Scan for the cell matching the given text and deliver its (x, y) coordinate at center. 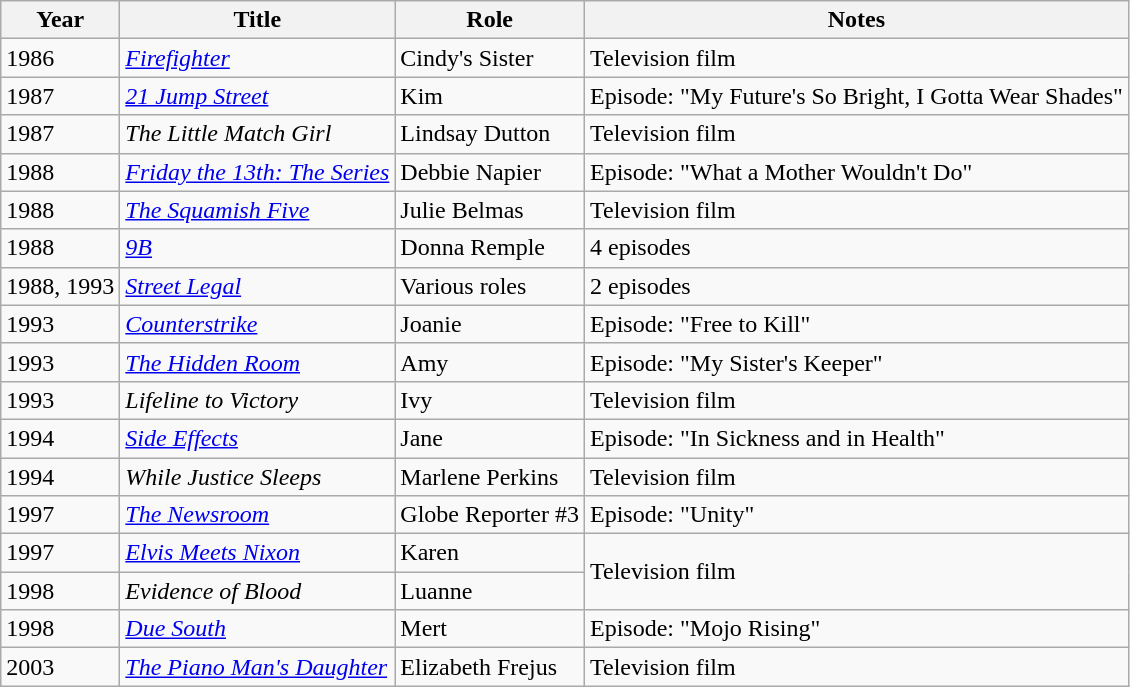
1988, 1993 (60, 286)
Episode: "In Sickness and in Health" (857, 438)
Episode: "My Sister's Keeper" (857, 362)
Globe Reporter #3 (490, 515)
Elvis Meets Nixon (258, 553)
Lifeline to Victory (258, 400)
Episode: "Unity" (857, 515)
2 episodes (857, 286)
1986 (60, 58)
Karen (490, 553)
Friday the 13th: The Series (258, 172)
Amy (490, 362)
Episode: "Free to Kill" (857, 324)
Cindy's Sister (490, 58)
Side Effects (258, 438)
Due South (258, 629)
Various roles (490, 286)
The Hidden Room (258, 362)
4 episodes (857, 248)
Elizabeth Frejus (490, 667)
The Newsroom (258, 515)
Role (490, 20)
Year (60, 20)
Evidence of Blood (258, 591)
Julie Belmas (490, 210)
Debbie Napier (490, 172)
Jane (490, 438)
Mert (490, 629)
The Piano Man's Daughter (258, 667)
21 Jump Street (258, 96)
2003 (60, 667)
Episode: "My Future's So Bright, I Gotta Wear Shades" (857, 96)
While Justice Sleeps (258, 477)
Title (258, 20)
Lindsay Dutton (490, 134)
Ivy (490, 400)
Episode: "What a Mother Wouldn't Do" (857, 172)
Notes (857, 20)
Episode: "Mojo Rising" (857, 629)
Street Legal (258, 286)
9B (258, 248)
The Squamish Five (258, 210)
Firefighter (258, 58)
The Little Match Girl (258, 134)
Donna Remple (490, 248)
Luanne (490, 591)
Counterstrike (258, 324)
Joanie (490, 324)
Kim (490, 96)
Marlene Perkins (490, 477)
